Return the (x, y) coordinate for the center point of the cell that contains the specified text.  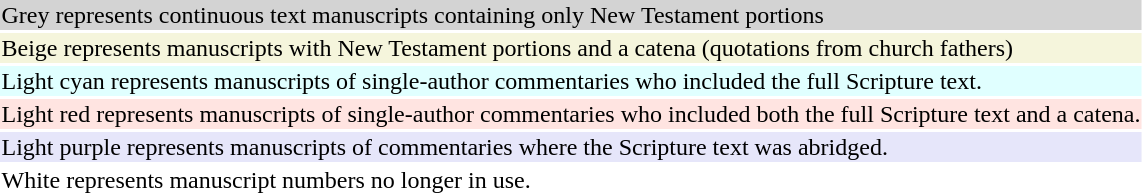
Grey represents continuous text manuscripts containing only New Testament portions (571, 15)
Light cyan represents manuscripts of single-author commentaries who included the full Scripture text. (571, 81)
White represents manuscript numbers no longer in use. (571, 180)
Beige represents manuscripts with New Testament portions and a catena (quotations from church fathers) (571, 48)
Light red represents manuscripts of single-author commentaries who included both the full Scripture text and a catena. (571, 114)
Light purple represents manuscripts of commentaries where the Scripture text was abridged. (571, 147)
